Output the [x, y] coordinate of the center of the cell containing the given text.  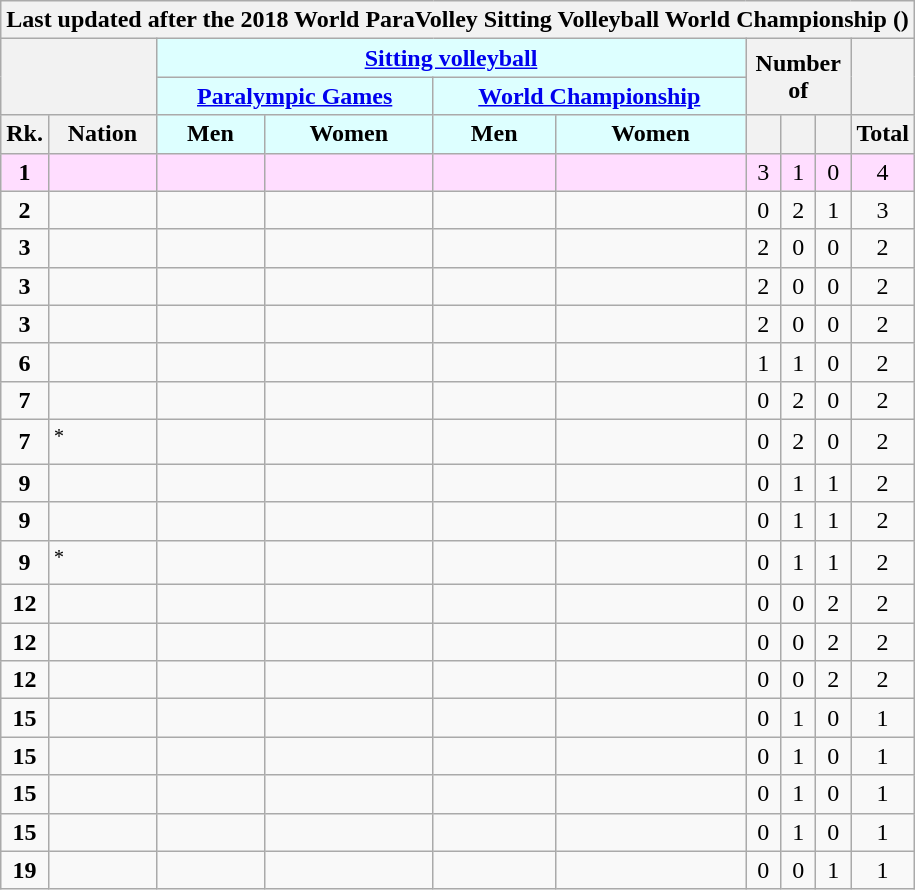
World Championship [590, 96]
4 [883, 172]
Sitting volleyball [450, 58]
Rk. [25, 134]
Nation [102, 134]
Total [883, 134]
Paralympic Games [294, 96]
Last updated after the 2018 World ParaVolley Sitting Volleyball World Championship () [458, 20]
6 [25, 362]
19 [25, 870]
Number of [798, 77]
